Scan for the cell matching the given text and deliver its [X, Y] coordinate at center. 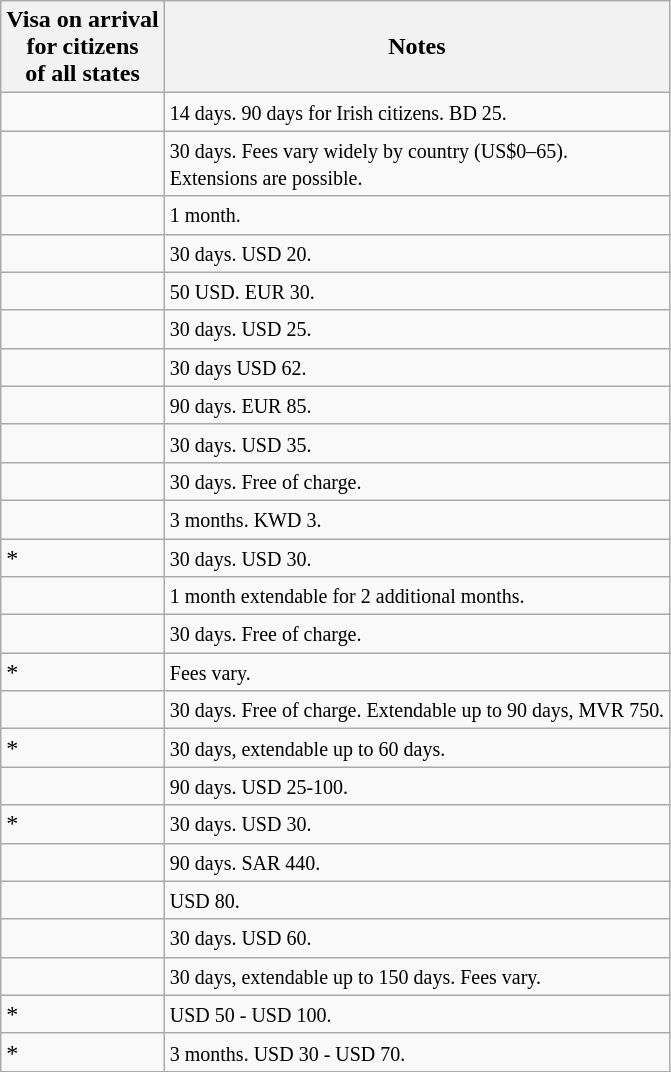
1 month extendable for 2 additional months. [416, 596]
90 days. SAR 440. [416, 862]
Notes [416, 47]
14 days. 90 days for Irish citizens. BD 25. [416, 112]
30 days. USD 60. [416, 938]
Visa on arrivalfor citizensof all states [83, 47]
30 days, extendable up to 150 days. Fees vary. [416, 976]
30 days, extendable up to 60 days. [416, 748]
30 days. USD 20. [416, 253]
3 months. KWD 3. [416, 519]
90 days. EUR 85. [416, 405]
30 days. Fees vary widely by country (US$0–65).Extensions are possible. [416, 164]
Fees vary. [416, 672]
30 days. Free of charge. Extendable up to 90 days, MVR 750. [416, 710]
3 months. USD 30 - USD 70. [416, 1052]
USD 80. [416, 900]
USD 50 - USD 100. [416, 1014]
50 USD. EUR 30. [416, 291]
1 month. [416, 215]
30 days USD 62. [416, 367]
30 days. USD 25. [416, 329]
30 days. USD 35. [416, 443]
90 days. USD 25-100. [416, 786]
